Return the [X, Y] coordinate for the center point of the cell that contains the specified text.  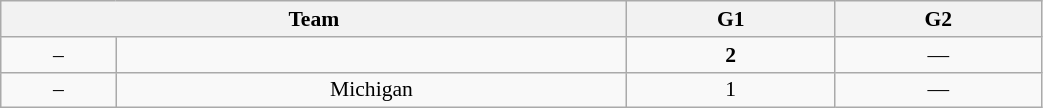
G1 [731, 19]
G2 [938, 19]
1 [731, 90]
Team [314, 19]
Michigan [372, 90]
2 [731, 55]
